Find where the given text appears and provide that cell's center as [X, Y] coordinate. 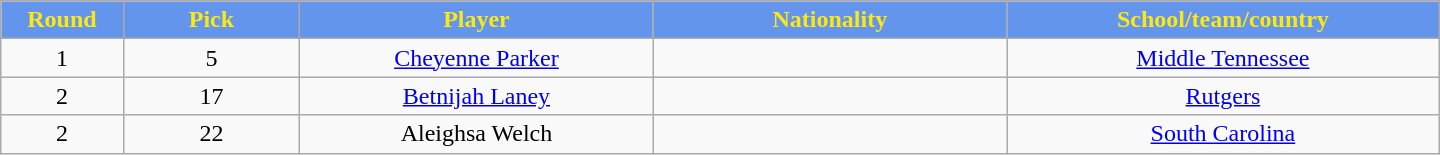
Middle Tennessee [1224, 58]
17 [212, 96]
South Carolina [1224, 134]
Player [476, 20]
Pick [212, 20]
1 [62, 58]
School/team/country [1224, 20]
Round [62, 20]
Aleighsa Welch [476, 134]
Nationality [830, 20]
5 [212, 58]
Rutgers [1224, 96]
Betnijah Laney [476, 96]
22 [212, 134]
Cheyenne Parker [476, 58]
